Scan for the cell matching the given text and deliver its (x, y) coordinate at center. 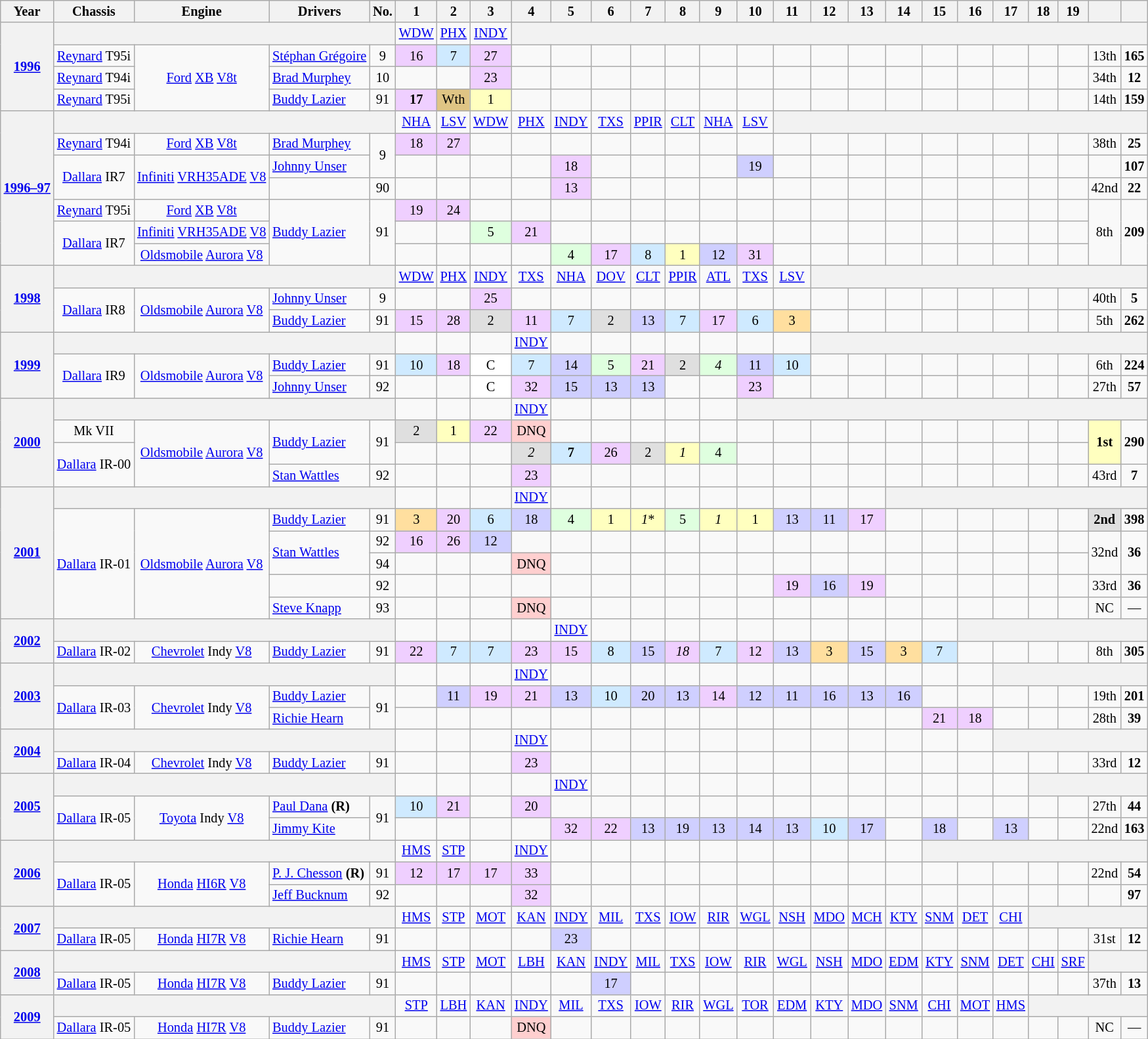
28 (454, 321)
13th (1105, 56)
1998 (28, 298)
38th (1105, 144)
19th (1105, 696)
37th (1105, 983)
2002 (28, 641)
Wth (454, 100)
2nd (1105, 519)
2006 (28, 873)
Engine (202, 11)
1st (1105, 442)
224 (1134, 365)
Dallara IR-03 (94, 708)
97 (1134, 895)
2004 (28, 751)
2003 (28, 696)
54 (1134, 873)
Mk VII (94, 431)
2009 (28, 1016)
34th (1105, 77)
Jimmy Kite (319, 829)
Dallara IR-00 (94, 463)
290 (1134, 442)
1999 (28, 365)
24 (454, 210)
DOV (610, 276)
Paul Dana (R) (319, 807)
93 (383, 608)
Dallara IR-02 (94, 652)
107 (1134, 166)
90 (383, 188)
2007 (28, 928)
201 (1134, 696)
165 (1134, 56)
Dallara IR-04 (94, 763)
43rd (1105, 475)
31st (1105, 939)
1996 (28, 67)
2001 (28, 553)
6th (1105, 365)
Year (28, 11)
28th (1105, 718)
P. J. Chesson (R) (319, 873)
40th (1105, 299)
262 (1134, 321)
32nd (1105, 553)
163 (1134, 829)
Chassis (94, 11)
TOR (755, 1006)
159 (1134, 100)
5th (1105, 321)
209 (1134, 232)
No. (383, 11)
Dallara IR9 (94, 375)
1996–97 (28, 188)
14th (1105, 100)
2005 (28, 806)
31 (755, 255)
Honda HI6R V8 (202, 883)
44 (1134, 807)
305 (1134, 652)
Jeff Bucknum (319, 895)
Drivers (319, 11)
57 (1134, 387)
398 (1134, 519)
Steve Knapp (319, 608)
2000 (28, 442)
1* (648, 519)
39 (1134, 718)
Dallara IR-01 (94, 563)
ATL (718, 276)
33 (532, 873)
2008 (28, 973)
94 (383, 564)
Toyota Indy V8 (202, 818)
MCH (866, 917)
Dallara IR8 (94, 310)
42nd (1105, 188)
Stéphan Grégoire (319, 56)
SRF (1073, 962)
